Return the [X, Y] coordinate for the center point of the cell that contains the specified text.  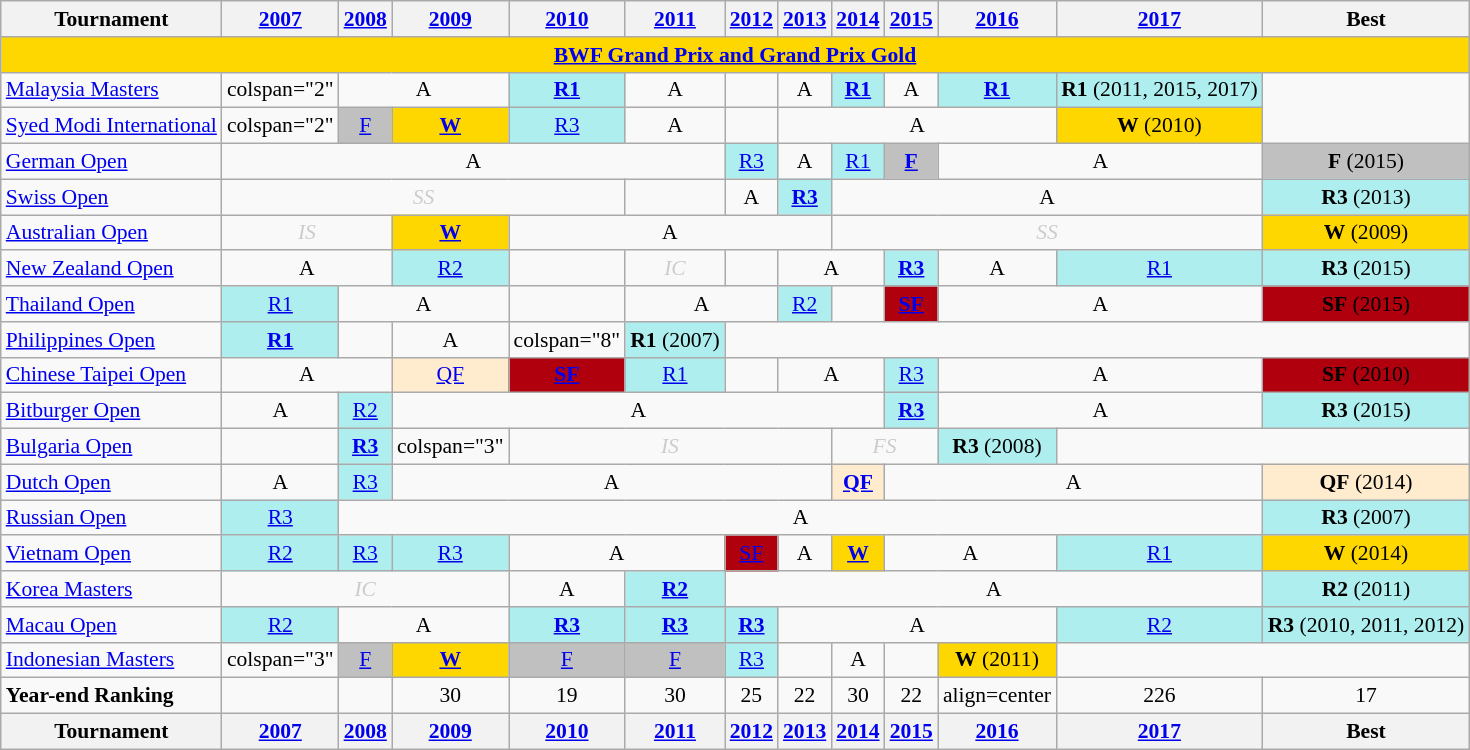
17 [1366, 696]
R3 (2013) [1366, 197]
R3 (2008) [997, 447]
German Open [112, 162]
New Zealand Open [112, 269]
F (2015) [1366, 162]
Macau Open [112, 625]
R1 (2011, 2015, 2017) [1160, 90]
Swiss Open [112, 197]
R2 (2011) [1366, 589]
W (2010) [1160, 126]
Bitburger Open [112, 411]
R3 (2010, 2011, 2012) [1366, 625]
Vietnam Open [112, 554]
Bulgaria Open [112, 447]
W (2009) [1366, 233]
Malaysia Masters [112, 90]
SF (2015) [1366, 304]
25 [752, 696]
Indonesian Masters [112, 660]
R3 (2007) [1366, 518]
R1 (2007) [674, 340]
W (2011) [997, 660]
Dutch Open [112, 482]
FS [884, 447]
align=center [997, 696]
Syed Modi International [112, 126]
QF (2014) [1366, 482]
BWF Grand Prix and Grand Prix Gold [736, 55]
19 [568, 696]
Year-end Ranking [112, 696]
226 [1160, 696]
colspan="8" [568, 340]
Russian Open [112, 518]
Australian Open [112, 233]
Philippines Open [112, 340]
SF (2010) [1366, 375]
Thailand Open [112, 304]
Korea Masters [112, 589]
Chinese Taipei Open [112, 375]
W (2014) [1366, 554]
